Output the [X, Y] coordinate of the center of the cell containing the given text.  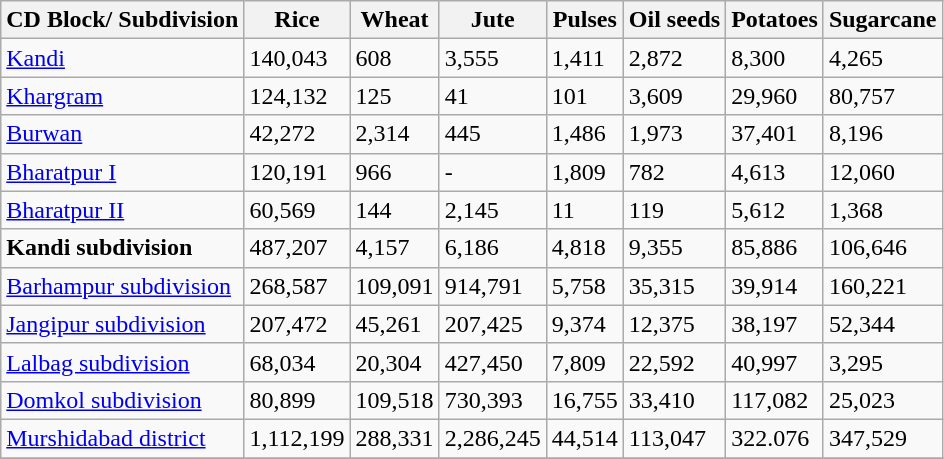
109,518 [394, 400]
39,914 [775, 286]
1,411 [584, 58]
33,410 [674, 400]
730,393 [492, 400]
Wheat [394, 20]
16,755 [584, 400]
Lalbag subdivision [122, 362]
207,425 [492, 324]
35,315 [674, 286]
45,261 [394, 324]
427,450 [492, 362]
- [492, 172]
11 [584, 210]
42,272 [297, 134]
12,060 [882, 172]
Khargram [122, 96]
1,973 [674, 134]
119 [674, 210]
80,757 [882, 96]
12,375 [674, 324]
Burwan [122, 134]
22,592 [674, 362]
3,555 [492, 58]
3,295 [882, 362]
966 [394, 172]
Oil seeds [674, 20]
4,157 [394, 248]
207,472 [297, 324]
2,872 [674, 58]
CD Block/ Subdivision [122, 20]
125 [394, 96]
Pulses [584, 20]
60,569 [297, 210]
914,791 [492, 286]
85,886 [775, 248]
80,899 [297, 400]
38,197 [775, 324]
120,191 [297, 172]
Murshidabad district [122, 438]
Bharatpur II [122, 210]
Kandi [122, 58]
487,207 [297, 248]
1,486 [584, 134]
40,997 [775, 362]
68,034 [297, 362]
347,529 [882, 438]
3,609 [674, 96]
113,047 [674, 438]
25,023 [882, 400]
124,132 [297, 96]
37,401 [775, 134]
Rice [297, 20]
160,221 [882, 286]
Barhampur subdivision [122, 286]
144 [394, 210]
7,809 [584, 362]
Jute [492, 20]
6,186 [492, 248]
445 [492, 134]
Jangipur subdivision [122, 324]
140,043 [297, 58]
1,368 [882, 210]
5,612 [775, 210]
4,613 [775, 172]
322.076 [775, 438]
9,374 [584, 324]
Potatoes [775, 20]
4,818 [584, 248]
4,265 [882, 58]
Kandi subdivision [122, 248]
2,314 [394, 134]
2,286,245 [492, 438]
41 [492, 96]
2,145 [492, 210]
9,355 [674, 248]
117,082 [775, 400]
1,112,199 [297, 438]
Domkol subdivision [122, 400]
608 [394, 58]
268,587 [297, 286]
Bharatpur I [122, 172]
106,646 [882, 248]
288,331 [394, 438]
1,809 [584, 172]
29,960 [775, 96]
101 [584, 96]
52,344 [882, 324]
44,514 [584, 438]
782 [674, 172]
8,300 [775, 58]
8,196 [882, 134]
Sugarcane [882, 20]
20,304 [394, 362]
109,091 [394, 286]
5,758 [584, 286]
